Identify which cell holds the provided text, then report its (x, y) central coordinate. 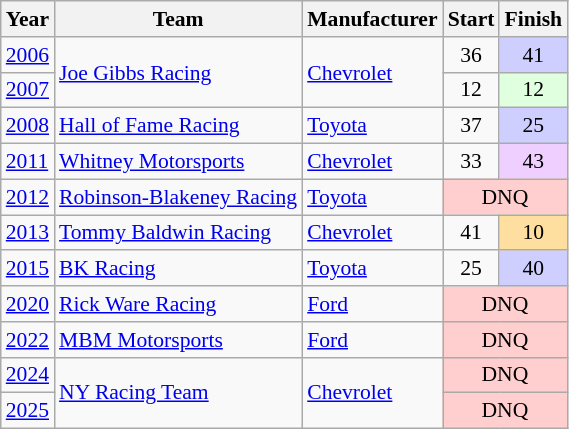
BK Racing (178, 269)
2015 (28, 269)
Robinson-Blakeney Racing (178, 197)
Whitney Motorsports (178, 162)
10 (533, 233)
Start (472, 19)
37 (472, 126)
Tommy Baldwin Racing (178, 233)
Rick Ware Racing (178, 304)
2007 (28, 90)
2012 (28, 197)
Year (28, 19)
33 (472, 162)
NY Racing Team (178, 392)
Manufacturer (372, 19)
Finish (533, 19)
2024 (28, 375)
2020 (28, 304)
Team (178, 19)
2006 (28, 55)
MBM Motorsports (178, 340)
2008 (28, 126)
2022 (28, 340)
43 (533, 162)
2025 (28, 411)
Hall of Fame Racing (178, 126)
40 (533, 269)
Joe Gibbs Racing (178, 72)
2013 (28, 233)
2011 (28, 162)
36 (472, 55)
